Locate the cell with the specified text and output its [x, y] center coordinate. 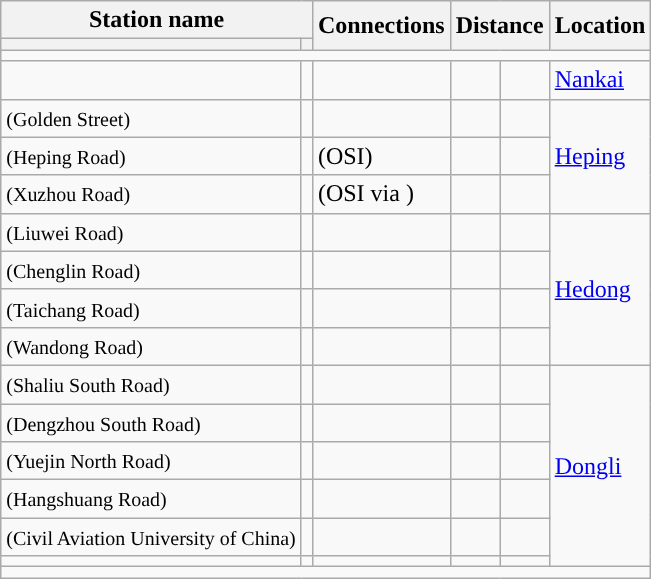
(Yuejin North Road) [152, 461]
(Golden Street) [152, 118]
(Dengzhou South Road) [152, 423]
(Civil Aviation University of China) [152, 537]
(OSI) [381, 156]
(Xuzhou Road) [152, 194]
Connections [381, 26]
Nankai [600, 80]
(OSI via ) [381, 194]
(Heping Road) [152, 156]
Dongli [600, 466]
Location [600, 26]
Distance [500, 26]
(Chenglin Road) [152, 270]
Hedong [600, 289]
Heping [600, 156]
(Taichang Road) [152, 308]
(Wandong Road) [152, 346]
(Shaliu South Road) [152, 384]
(Liuwei Road) [152, 232]
Station name [157, 20]
(Hangshuang Road) [152, 499]
